Find where the given text appears and provide that cell's center as [x, y] coordinate. 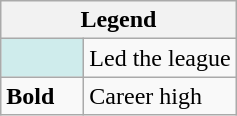
Career high [160, 96]
Led the league [160, 58]
Bold [42, 96]
Legend [118, 20]
